For the text-containing cell, return its midpoint in (x, y) coordinate format. 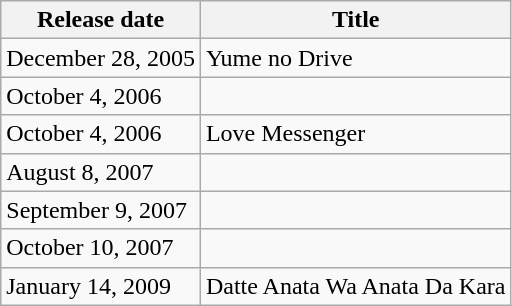
Release date (101, 20)
September 9, 2007 (101, 210)
Love Messenger (356, 134)
Title (356, 20)
December 28, 2005 (101, 58)
Datte Anata Wa Anata Da Kara (356, 286)
August 8, 2007 (101, 172)
January 14, 2009 (101, 286)
October 10, 2007 (101, 248)
Yume no Drive (356, 58)
